Scan for the cell matching the given text and deliver its (X, Y) coordinate at center. 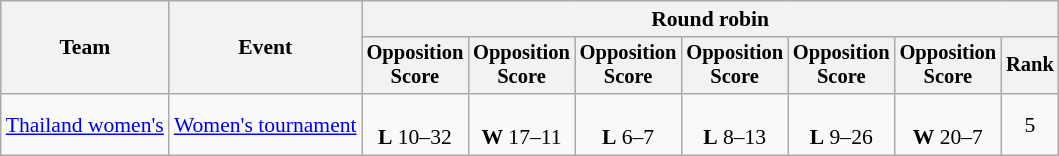
Women's tournament (266, 124)
W 17–11 (522, 124)
L 6–7 (628, 124)
L 8–13 (734, 124)
L 9–26 (842, 124)
Team (85, 48)
Rank (1030, 66)
Thailand women's (85, 124)
5 (1030, 124)
Round robin (710, 19)
W 20–7 (948, 124)
Event (266, 48)
L 10–32 (416, 124)
